Locate the cell with the specified text and output its [x, y] center coordinate. 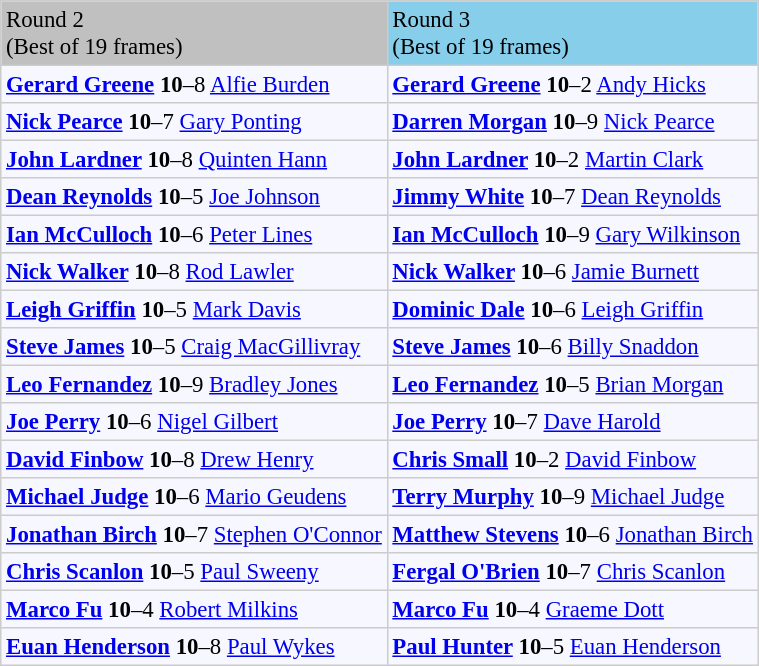
Euan Henderson 10–8 Paul Wykes [194, 647]
Chris Scanlon 10–5 Paul Sweeny [194, 572]
Dean Reynolds 10–5 Joe Johnson [194, 197]
Marco Fu 10–4 Robert Milkins [194, 609]
Ian McCulloch 10–6 Peter Lines [194, 234]
Fergal O'Brien 10–7 Chris Scanlon [572, 572]
David Finbow 10–8 Drew Henry [194, 459]
Michael Judge 10–6 Mario Geudens [194, 497]
Steve James 10–5 Craig MacGillivray [194, 347]
Joe Perry 10–7 Dave Harold [572, 422]
Nick Walker 10–6 Jamie Burnett [572, 272]
John Lardner 10–8 Quinten Hann [194, 159]
Gerard Greene 10–8 Alfie Burden [194, 84]
Gerard Greene 10–2 Andy Hicks [572, 84]
Nick Pearce 10–7 Gary Ponting [194, 122]
Chris Small 10–2 David Finbow [572, 459]
Leo Fernandez 10–5 Brian Morgan [572, 384]
Round 3(Best of 19 frames) [572, 33]
Jonathan Birch 10–7 Stephen O'Connor [194, 534]
Round 2(Best of 19 frames) [194, 33]
Jimmy White 10–7 Dean Reynolds [572, 197]
Matthew Stevens 10–6 Jonathan Birch [572, 534]
Dominic Dale 10–6 Leigh Griffin [572, 309]
Paul Hunter 10–5 Euan Henderson [572, 647]
Darren Morgan 10–9 Nick Pearce [572, 122]
Ian McCulloch 10–9 Gary Wilkinson [572, 234]
John Lardner 10–2 Martin Clark [572, 159]
Nick Walker 10–8 Rod Lawler [194, 272]
Leigh Griffin 10–5 Mark Davis [194, 309]
Terry Murphy 10–9 Michael Judge [572, 497]
Steve James 10–6 Billy Snaddon [572, 347]
Leo Fernandez 10–9 Bradley Jones [194, 384]
Joe Perry 10–6 Nigel Gilbert [194, 422]
Marco Fu 10–4 Graeme Dott [572, 609]
